Scan for the cell matching the given text and deliver its [X, Y] coordinate at center. 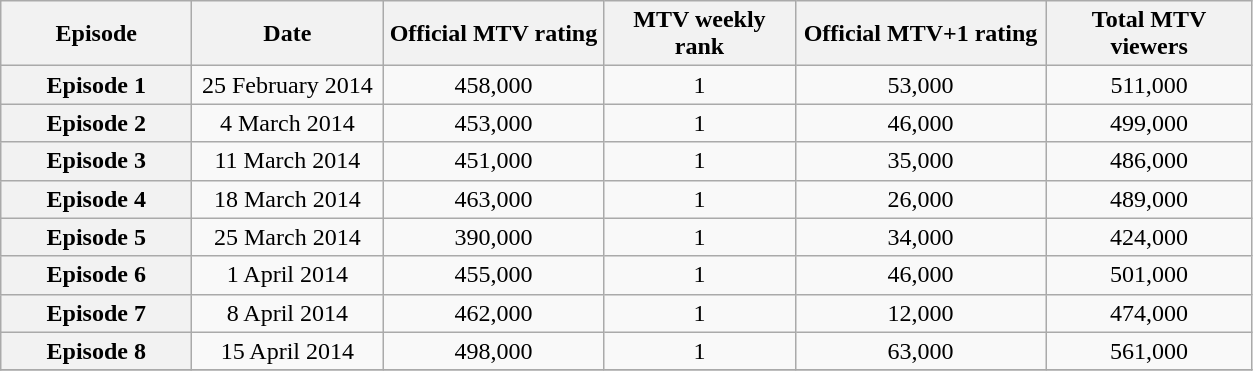
Episode 4 [96, 199]
Episode 6 [96, 275]
1 April 2014 [288, 275]
34,000 [920, 237]
MTV weekly rank [700, 34]
Episode 5 [96, 237]
35,000 [920, 161]
11 March 2014 [288, 161]
499,000 [1149, 123]
Official MTV rating [494, 34]
26,000 [920, 199]
Episode 3 [96, 161]
Total MTV viewers [1149, 34]
18 March 2014 [288, 199]
Episode 8 [96, 351]
424,000 [1149, 237]
4 March 2014 [288, 123]
489,000 [1149, 199]
390,000 [494, 237]
462,000 [494, 313]
463,000 [494, 199]
453,000 [494, 123]
63,000 [920, 351]
Episode 7 [96, 313]
25 February 2014 [288, 85]
474,000 [1149, 313]
53,000 [920, 85]
511,000 [1149, 85]
458,000 [494, 85]
12,000 [920, 313]
451,000 [494, 161]
455,000 [494, 275]
486,000 [1149, 161]
25 March 2014 [288, 237]
561,000 [1149, 351]
Official MTV+1 rating [920, 34]
Episode 2 [96, 123]
498,000 [494, 351]
Episode 1 [96, 85]
Episode [96, 34]
Date [288, 34]
8 April 2014 [288, 313]
15 April 2014 [288, 351]
501,000 [1149, 275]
